Scan for the cell matching the given text and deliver its (X, Y) coordinate at center. 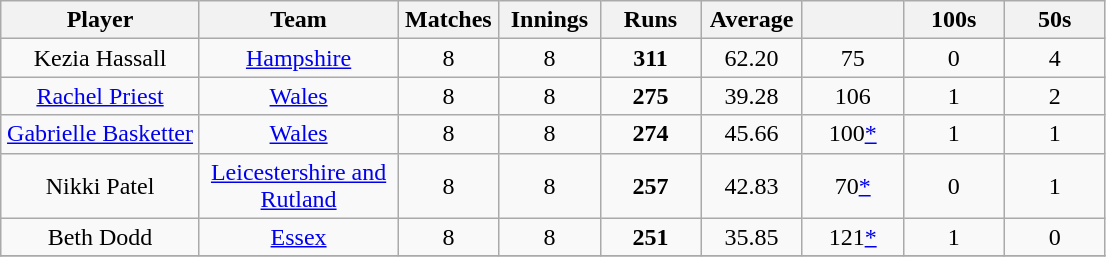
Innings (550, 20)
70* (852, 186)
Average (752, 20)
39.28 (752, 96)
Gabrielle Basketter (100, 134)
251 (650, 237)
35.85 (752, 237)
Essex (298, 237)
257 (650, 186)
62.20 (752, 58)
100s (954, 20)
Leicestershire and Rutland (298, 186)
275 (650, 96)
Runs (650, 20)
75 (852, 58)
Matches (448, 20)
Team (298, 20)
Hampshire (298, 58)
45.66 (752, 134)
100* (852, 134)
106 (852, 96)
Nikki Patel (100, 186)
42.83 (752, 186)
Player (100, 20)
Kezia Hassall (100, 58)
4 (1054, 58)
Rachel Priest (100, 96)
274 (650, 134)
2 (1054, 96)
50s (1054, 20)
311 (650, 58)
121* (852, 237)
Beth Dodd (100, 237)
